Identify which cell holds the provided text, then report its [X, Y] central coordinate. 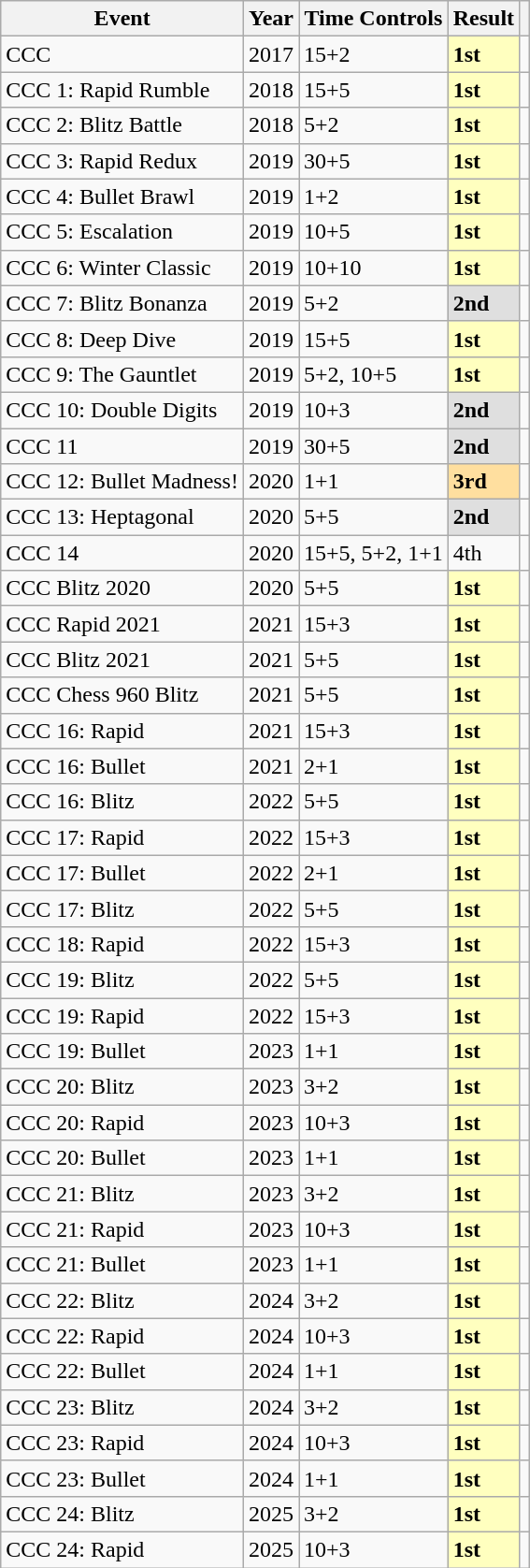
CCC Blitz 2021 [122, 660]
Year [271, 19]
CCC 24: Blitz [122, 1514]
CCC 10: Double Digits [122, 410]
10+10 [374, 268]
CCC 22: Blitz [122, 1300]
CCC 21: Rapid [122, 1229]
CCC 1: Rapid Rumble [122, 90]
CCC 6: Winter Classic [122, 268]
CCC 16: Bullet [122, 766]
CCC [122, 54]
CCC 13: Heptagonal [122, 517]
CCC 16: Blitz [122, 802]
CCC 23: Rapid [122, 1443]
1+2 [374, 196]
CCC 8: Deep Dive [122, 339]
CCC 17: Rapid [122, 837]
CCC 20: Blitz [122, 1087]
CCC 5: Escalation [122, 232]
CCC 23: Bullet [122, 1478]
Time Controls [374, 19]
CCC Blitz 2020 [122, 588]
4th [483, 553]
CCC 21: Bullet [122, 1265]
15+2 [374, 54]
CCC 14 [122, 553]
10+5 [374, 232]
CCC 17: Bullet [122, 873]
CCC Rapid 2021 [122, 624]
CCC 20: Bullet [122, 1158]
2017 [271, 54]
3rd [483, 482]
CCC 2: Blitz Battle [122, 125]
CCC 3: Rapid Redux [122, 161]
CCC Chess 960 Blitz [122, 695]
CCC 19: Blitz [122, 980]
CCC 9: The Gauntlet [122, 374]
Event [122, 19]
CCC 12: Bullet Madness! [122, 482]
CCC 16: Rapid [122, 731]
CCC 23: Blitz [122, 1407]
CCC 24: Rapid [122, 1549]
CCC 11 [122, 446]
5+2, 10+5 [374, 374]
Result [483, 19]
15+5, 5+2, 1+1 [374, 553]
CCC 4: Bullet Brawl [122, 196]
CCC 19: Bullet [122, 1052]
CCC 21: Blitz [122, 1194]
CCC 7: Blitz Bonanza [122, 303]
CCC 22: Rapid [122, 1336]
CCC 22: Bullet [122, 1372]
CCC 17: Blitz [122, 908]
CCC 20: Rapid [122, 1123]
CCC 19: Rapid [122, 1015]
CCC 18: Rapid [122, 944]
